Provide the (X, Y) coordinate of the cell's center where the given text is located.  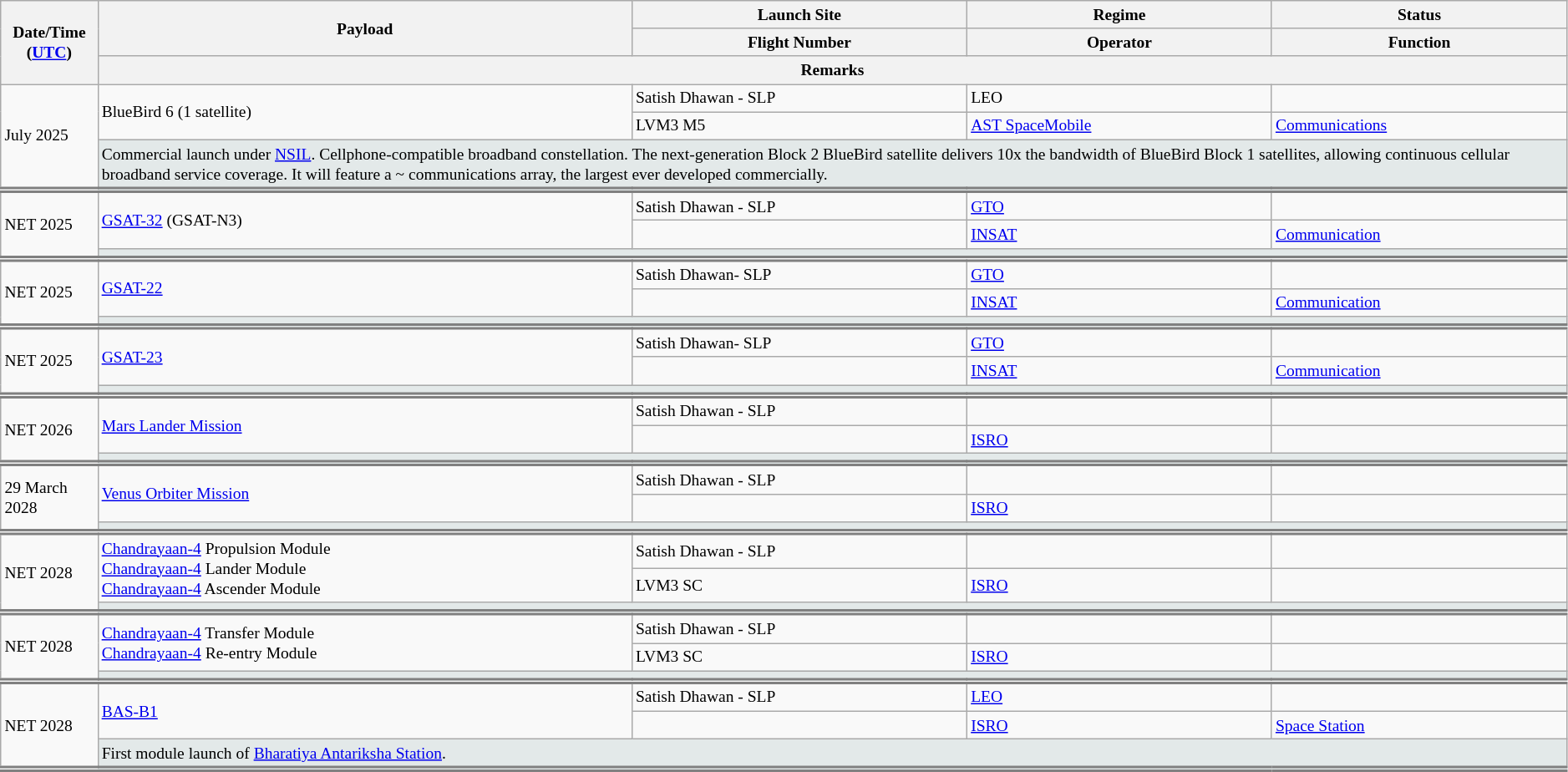
Mars Lander Mission (364, 424)
NET 2026 (49, 429)
July 2025 (49, 137)
Flight Number (799, 42)
First module launch of Bharatiya Antariksha Station. (832, 754)
GSAT-32 (GSAT-N3) (364, 219)
Launch Site (799, 15)
Function (1418, 42)
GSAT-22 (364, 287)
Venus Orbiter Mission (364, 493)
29 March 2028 (49, 498)
Operator (1119, 42)
Payload (364, 28)
LVM3 M5 (799, 125)
GSAT-23 (364, 356)
Remarks (832, 70)
Date/Time(UTC) (49, 43)
Status (1418, 15)
AST SpaceMobile (1119, 125)
Communications (1418, 125)
BlueBird 6 (1 satellite) (364, 112)
Chandrayaan-4 Propulsion Module Chandrayaan-4 Lander Module Chandrayaan-4 Ascender Module (364, 567)
Chandrayaan-4 Transfer Module Chandrayaan-4 Re-entry Module (364, 642)
BAS-B1 (364, 710)
Space Station (1418, 725)
Regime (1119, 15)
